Detect which cell encompasses the target text, then output its [X, Y] center coordinate. 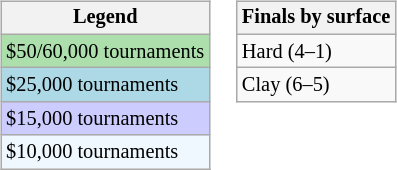
$50/60,000 tournaments [105, 51]
Hard (4–1) [316, 51]
Legend [105, 18]
$10,000 tournaments [105, 152]
Clay (6–5) [316, 85]
Finals by surface [316, 18]
$25,000 tournaments [105, 85]
$15,000 tournaments [105, 119]
